From the cell containing the given text, extract its center point as (X, Y) coordinate. 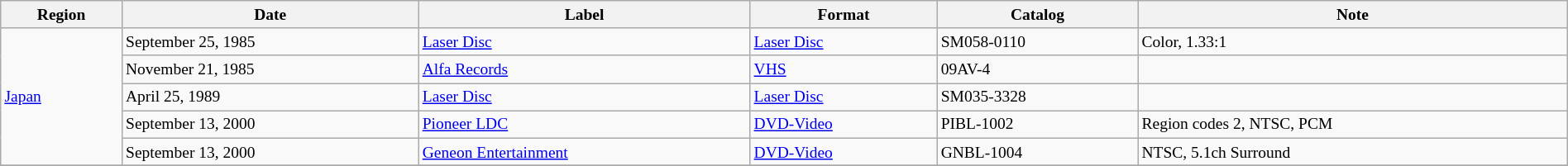
NTSC, 5.1ch Surround (1353, 152)
Japan (61, 97)
SM058-0110 (1037, 41)
Note (1353, 15)
Color, 1.33:1 (1353, 41)
VHS (844, 69)
SM035-3328 (1037, 97)
09AV-4 (1037, 69)
Date (270, 15)
November 21, 1985 (270, 69)
April 25, 1989 (270, 97)
Alfa Records (584, 69)
Catalog (1037, 15)
Format (844, 15)
Region (61, 15)
Region codes 2, NTSC, PCM (1353, 124)
September 25, 1985 (270, 41)
Pioneer LDC (584, 124)
GNBL-1004 (1037, 152)
PIBL-1002 (1037, 124)
Label (584, 15)
Geneon Entertainment (584, 152)
